Search for the cell housing the specified text and yield its [X, Y] center coordinate. 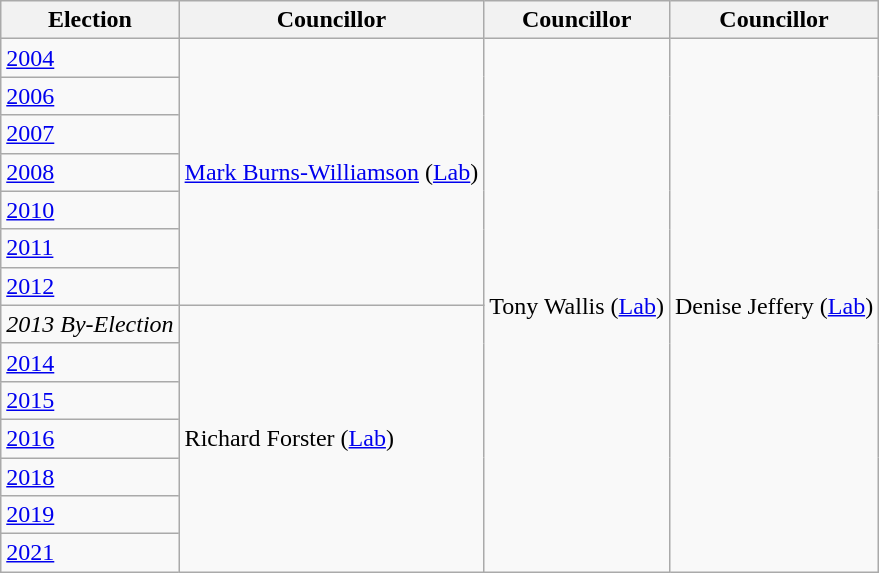
2012 [90, 286]
2006 [90, 96]
2021 [90, 553]
Denise Jeffery (Lab) [774, 306]
Mark Burns-Williamson (Lab) [332, 172]
2008 [90, 172]
Richard Forster (Lab) [332, 438]
2007 [90, 134]
2015 [90, 400]
2004 [90, 58]
Tony Wallis (Lab) [577, 306]
2018 [90, 477]
2010 [90, 210]
Election [90, 20]
2016 [90, 438]
2013 By-Election [90, 324]
2019 [90, 515]
2014 [90, 362]
2011 [90, 248]
